Detect which cell encompasses the target text, then output its (x, y) center coordinate. 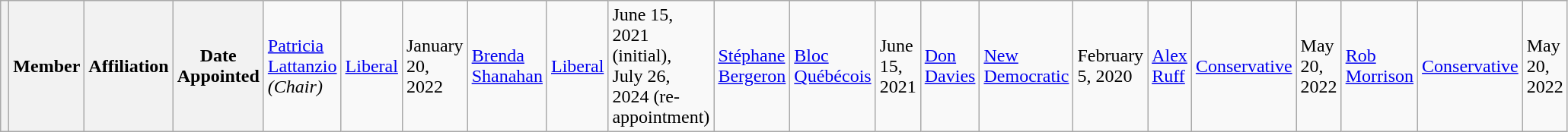
Stéphane Bergeron (752, 67)
New Democratic (1026, 67)
Date Appointed (218, 67)
January 20, 2022 (435, 67)
February 5, 2020 (1111, 67)
Alex Ruff (1170, 67)
Brenda Shanahan (507, 67)
Rob Morrison (1379, 67)
Member (47, 67)
Bloc Québécois (833, 67)
Don Davies (950, 67)
Patricia Lattanzio (Chair) (302, 67)
Affiliation (129, 67)
June 15, 2021 (initial), July 26, 2024 (re-appointment) (661, 67)
June 15, 2021 (898, 67)
